Search for the cell housing the specified text and yield its (X, Y) center coordinate. 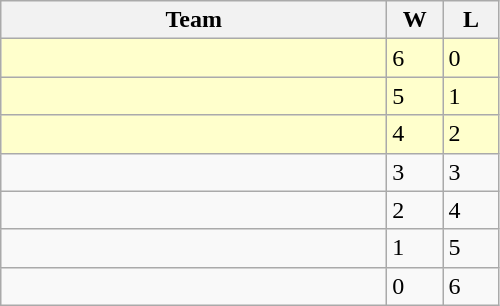
W (415, 20)
L (471, 20)
Team (194, 20)
